From the cell containing the given text, extract its center point as [x, y] coordinate. 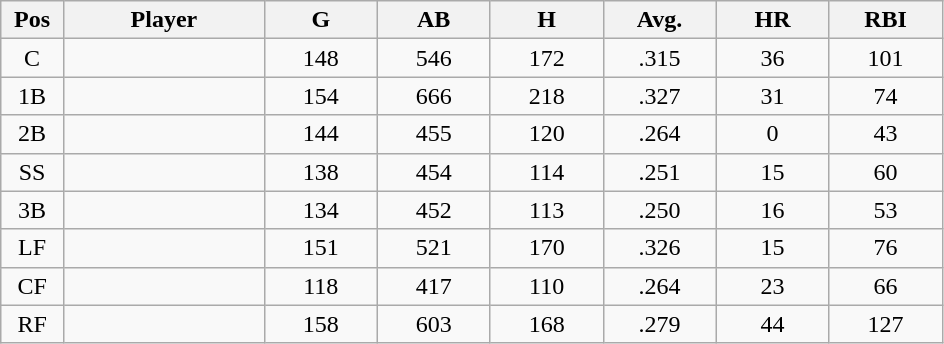
417 [434, 286]
.251 [660, 172]
454 [434, 172]
151 [320, 248]
666 [434, 96]
36 [772, 58]
53 [886, 210]
CF [32, 286]
148 [320, 58]
170 [546, 248]
546 [434, 58]
101 [886, 58]
HR [772, 20]
66 [886, 286]
455 [434, 134]
.250 [660, 210]
Pos [32, 20]
.315 [660, 58]
Avg. [660, 20]
31 [772, 96]
134 [320, 210]
G [320, 20]
0 [772, 134]
.327 [660, 96]
76 [886, 248]
23 [772, 286]
118 [320, 286]
110 [546, 286]
44 [772, 324]
.279 [660, 324]
AB [434, 20]
452 [434, 210]
.326 [660, 248]
1B [32, 96]
2B [32, 134]
603 [434, 324]
154 [320, 96]
C [32, 58]
3B [32, 210]
113 [546, 210]
RF [32, 324]
43 [886, 134]
127 [886, 324]
120 [546, 134]
H [546, 20]
RBI [886, 20]
SS [32, 172]
144 [320, 134]
Player [164, 20]
168 [546, 324]
LF [32, 248]
74 [886, 96]
138 [320, 172]
521 [434, 248]
60 [886, 172]
172 [546, 58]
218 [546, 96]
16 [772, 210]
114 [546, 172]
158 [320, 324]
